Search for the cell housing the specified text and yield its [x, y] center coordinate. 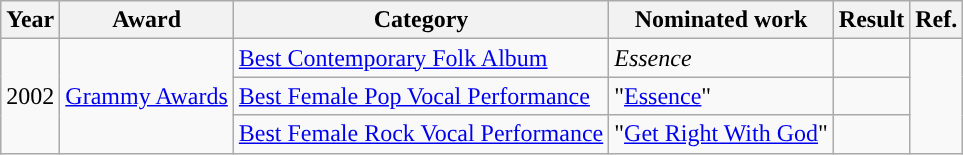
Award [147, 20]
Result [871, 20]
Year [30, 20]
"Essence" [722, 96]
Ref. [936, 20]
"Get Right With God" [722, 134]
Best Female Pop Vocal Performance [420, 96]
Grammy Awards [147, 96]
Category [420, 20]
Nominated work [722, 20]
Essence [722, 58]
Best Female Rock Vocal Performance [420, 134]
Best Contemporary Folk Album [420, 58]
2002 [30, 96]
